Search for the cell housing the specified text and yield its (x, y) center coordinate. 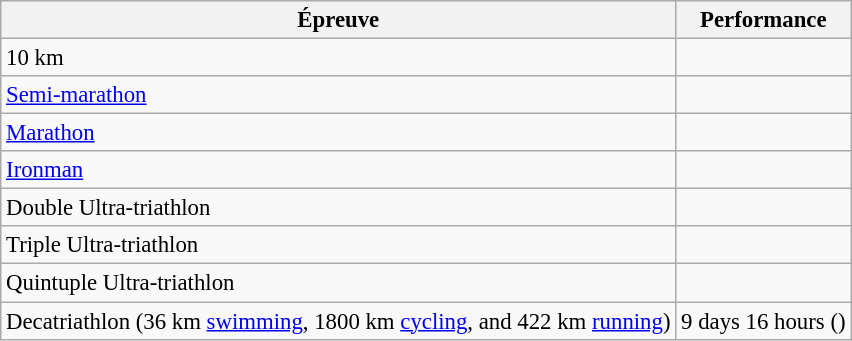
9 days 16 hours () (764, 321)
Semi-marathon (338, 95)
Performance (764, 20)
Triple Ultra-triathlon (338, 245)
Ironman (338, 170)
Double Ultra-triathlon (338, 208)
Quintuple Ultra-triathlon (338, 283)
Decatriathlon (36 km swimming, 1800 km cycling, and 422 km running) (338, 321)
Marathon (338, 133)
10 km (338, 58)
Épreuve (338, 20)
